Scan for the cell matching the given text and deliver its [x, y] coordinate at center. 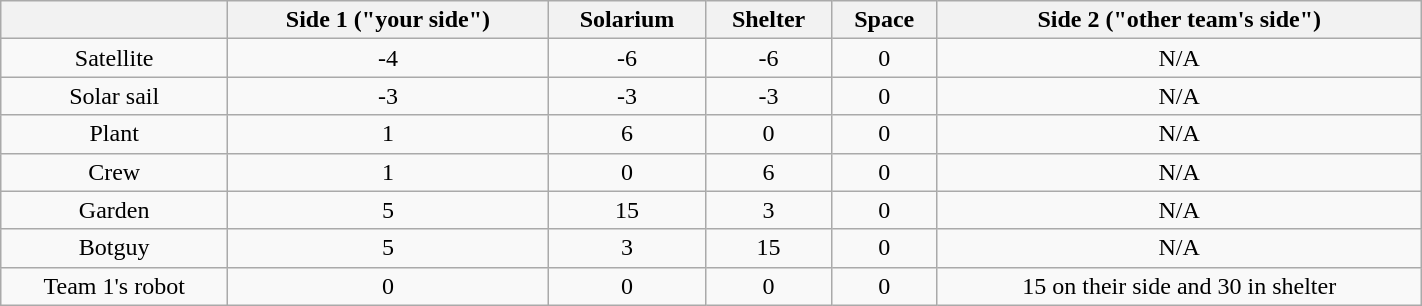
Satellite [114, 58]
Solarium [626, 20]
Team 1's robot [114, 286]
Space [884, 20]
15 on their side and 30 in shelter [1179, 286]
Side 2 ("other team's side") [1179, 20]
Crew [114, 172]
-4 [388, 58]
Side 1 ("your side") [388, 20]
Shelter [769, 20]
Botguy [114, 248]
Solar sail [114, 96]
Plant [114, 134]
Garden [114, 210]
